Extract the [X, Y] coordinate from the center of the cell holding the provided text.  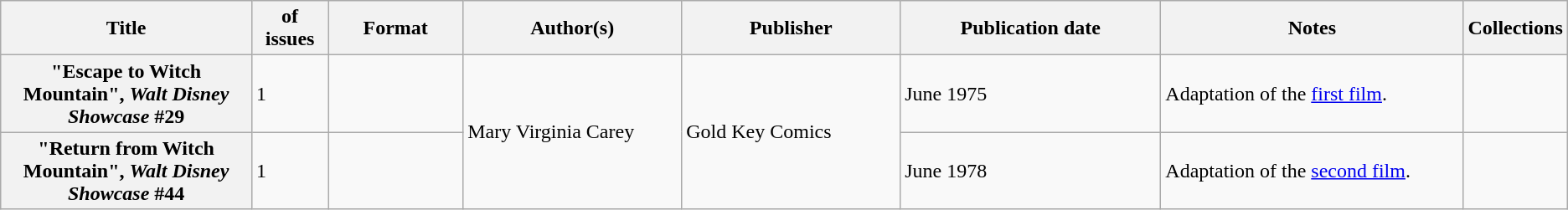
Publication date [1030, 28]
"Return from Witch Mountain", Walt Disney Showcase #44 [126, 171]
Format [395, 28]
June 1978 [1030, 171]
"Escape to Witch Mountain", Walt Disney Showcase #29 [126, 94]
Gold Key Comics [791, 132]
Publisher [791, 28]
Mary Virginia Carey [573, 132]
Adaptation of the second film. [1312, 171]
Adaptation of the first film. [1312, 94]
Collections [1515, 28]
Title [126, 28]
June 1975 [1030, 94]
of issues [290, 28]
Author(s) [573, 28]
Notes [1312, 28]
